For the text-containing cell, return its midpoint in (x, y) coordinate format. 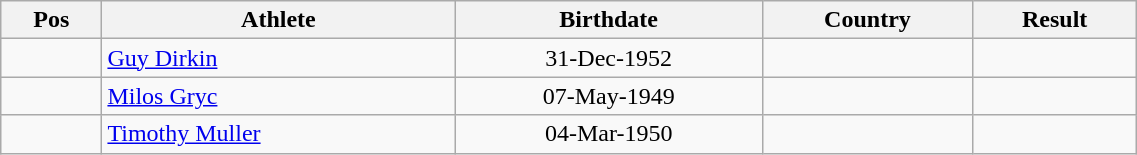
04-Mar-1950 (609, 134)
07-May-1949 (609, 96)
Athlete (278, 20)
31-Dec-1952 (609, 58)
Result (1054, 20)
Guy Dirkin (278, 58)
Country (867, 20)
Timothy Muller (278, 134)
Milos Gryc (278, 96)
Pos (52, 20)
Birthdate (609, 20)
